Locate the cell with the specified text and output its [x, y] center coordinate. 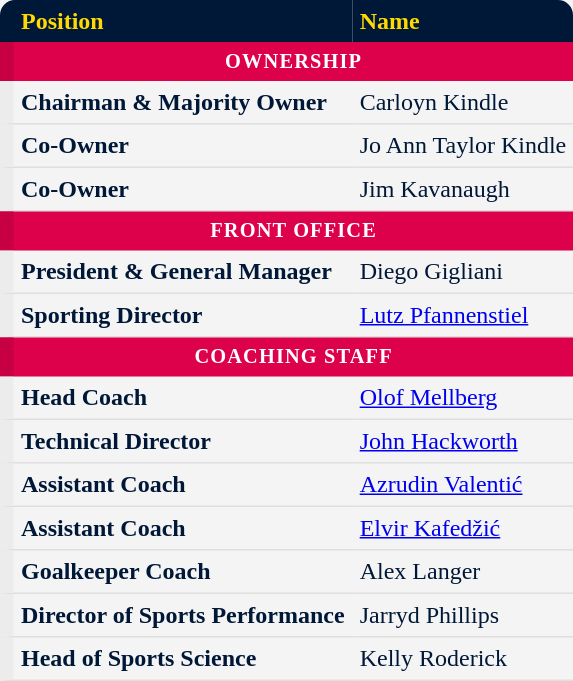
Technical Director [176, 442]
Chairman & Majority Owner [176, 103]
Head Coach [176, 398]
President & General Manager [176, 272]
Position [176, 21]
Sporting Director [176, 316]
Goalkeeper Coach [176, 572]
Director of Sports Performance [176, 616]
